Pinpoint the cell where the given text exists, returning its [x, y] midpoint coordinate. 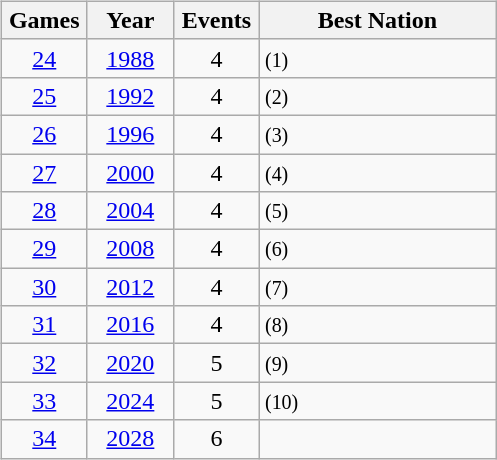
1996 [130, 134]
26 [44, 134]
(3) [377, 134]
Games [44, 20]
2016 [130, 325]
(5) [377, 211]
(1) [377, 58]
25 [44, 96]
(6) [377, 249]
(8) [377, 325]
24 [44, 58]
27 [44, 173]
30 [44, 287]
(10) [377, 401]
(7) [377, 287]
2020 [130, 363]
(4) [377, 173]
34 [44, 439]
33 [44, 401]
(9) [377, 363]
32 [44, 363]
2000 [130, 173]
6 [216, 439]
Best Nation [377, 20]
Year [130, 20]
28 [44, 211]
31 [44, 325]
2008 [130, 249]
2012 [130, 287]
2004 [130, 211]
(2) [377, 96]
Events [216, 20]
2028 [130, 439]
2024 [130, 401]
1992 [130, 96]
1988 [130, 58]
29 [44, 249]
